Locate the cell with the specified text and output its (X, Y) center coordinate. 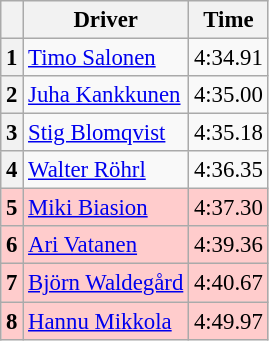
5 (12, 208)
Miki Biasion (106, 208)
4:49.97 (229, 321)
4:34.91 (229, 58)
8 (12, 321)
Juha Kankkunen (106, 95)
Time (229, 20)
Driver (106, 20)
4:40.67 (229, 283)
4:37.30 (229, 208)
4:35.18 (229, 133)
6 (12, 245)
4:39.36 (229, 245)
Walter Röhrl (106, 170)
7 (12, 283)
3 (12, 133)
4 (12, 170)
4:36.35 (229, 170)
Ari Vatanen (106, 245)
Stig Blomqvist (106, 133)
1 (12, 58)
Hannu Mikkola (106, 321)
Björn Waldegård (106, 283)
Timo Salonen (106, 58)
4:35.00 (229, 95)
2 (12, 95)
